Provide the (x, y) coordinate of the cell's center where the given text is located.  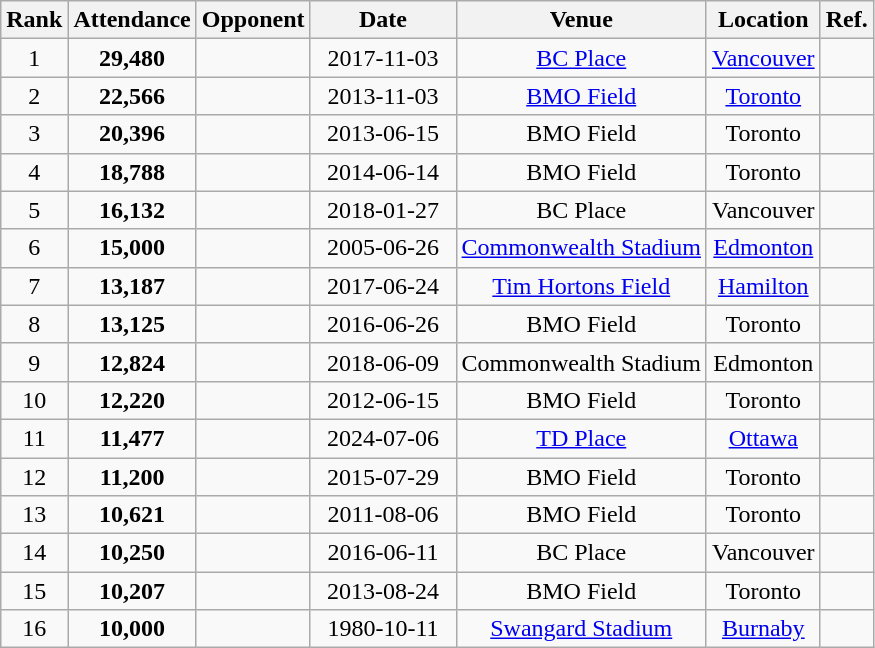
9 (34, 362)
Rank (34, 20)
10,000 (132, 629)
10,621 (132, 515)
2005-06-26 (383, 248)
3 (34, 134)
Burnaby (763, 629)
13,125 (132, 324)
Date (383, 20)
15,000 (132, 248)
2018-01-27 (383, 210)
14 (34, 553)
11,477 (132, 438)
8 (34, 324)
4 (34, 172)
12,824 (132, 362)
TD Place (581, 438)
Attendance (132, 20)
29,480 (132, 58)
16,132 (132, 210)
20,396 (132, 134)
2017-11-03 (383, 58)
1980-10-11 (383, 629)
13,187 (132, 286)
10,250 (132, 553)
Location (763, 20)
7 (34, 286)
2017-06-24 (383, 286)
10,207 (132, 591)
1 (34, 58)
18,788 (132, 172)
16 (34, 629)
2012-06-15 (383, 400)
2 (34, 96)
12,220 (132, 400)
Ottawa (763, 438)
Tim Hortons Field (581, 286)
11 (34, 438)
Hamilton (763, 286)
2018-06-09 (383, 362)
2011-08-06 (383, 515)
2024-07-06 (383, 438)
2014-06-14 (383, 172)
Swangard Stadium (581, 629)
13 (34, 515)
Ref. (846, 20)
Venue (581, 20)
22,566 (132, 96)
15 (34, 591)
11,200 (132, 477)
2013-06-15 (383, 134)
5 (34, 210)
12 (34, 477)
6 (34, 248)
2016-06-26 (383, 324)
2016-06-11 (383, 553)
2015-07-29 (383, 477)
2013-11-03 (383, 96)
2013-08-24 (383, 591)
10 (34, 400)
Opponent (253, 20)
